Detect which cell encompasses the target text, then output its (x, y) center coordinate. 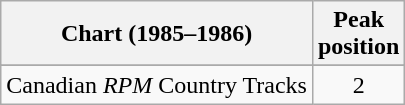
Chart (1985–1986) (157, 34)
Peakposition (358, 34)
2 (358, 85)
Canadian RPM Country Tracks (157, 85)
